Identify which cell holds the provided text, then report its [x, y] central coordinate. 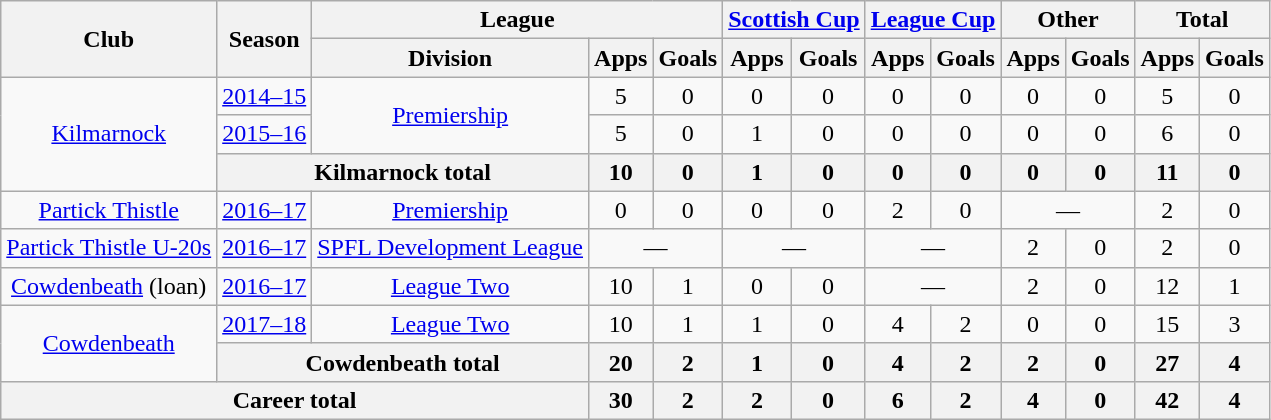
Cowdenbeath total [403, 362]
Partick Thistle [109, 210]
2014–15 [264, 96]
3 [1235, 324]
Cowdenbeath (loan) [109, 286]
Other [1068, 20]
Kilmarnock total [403, 172]
Club [109, 39]
2015–16 [264, 134]
Kilmarnock [109, 134]
SPFL Development League [450, 248]
11 [1167, 172]
15 [1167, 324]
Division [450, 58]
Total [1202, 20]
20 [621, 362]
Season [264, 39]
Cowdenbeath [109, 343]
2017–18 [264, 324]
Career total [295, 400]
30 [621, 400]
27 [1167, 362]
Scottish Cup [794, 20]
42 [1167, 400]
12 [1167, 286]
League Cup [933, 20]
League [518, 20]
Partick Thistle U-20s [109, 248]
